Search for the cell housing the specified text and yield its (x, y) center coordinate. 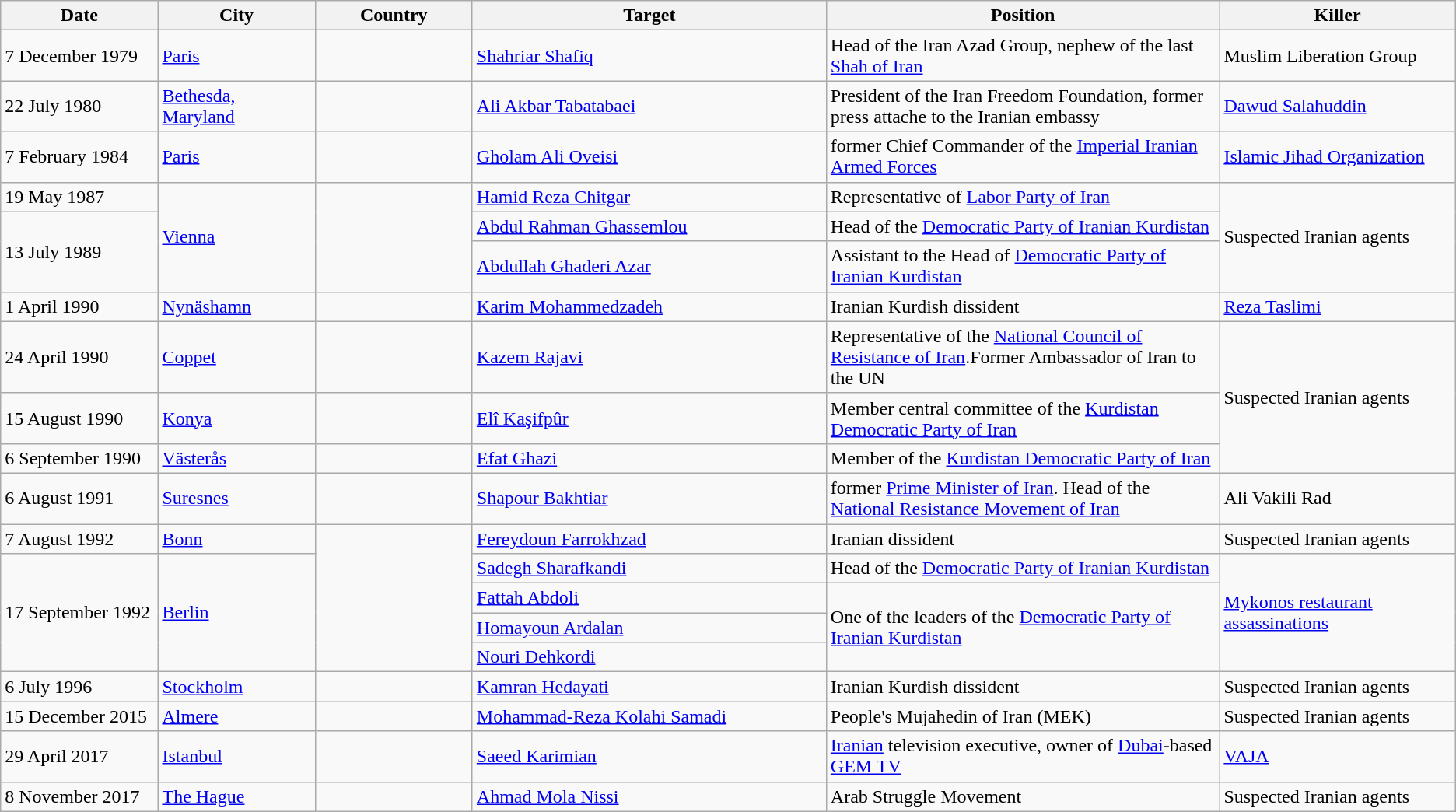
Coppet (236, 357)
Suresnes (236, 498)
13 July 1989 (79, 252)
6 August 1991 (79, 498)
29 April 2017 (79, 756)
Nynäshamn (236, 306)
Karim Mohammedzadeh (649, 306)
Stockholm (236, 687)
6 July 1996 (79, 687)
Reza Taslimi (1338, 306)
6 September 1990 (79, 458)
Gholam Ali Oveisi (649, 157)
Shahriar Shafiq (649, 56)
Assistant to the Head of Democratic Party of Iranian Kurdistan (1023, 266)
Killer (1338, 16)
City (236, 16)
Country (394, 16)
Ahmad Mola Nissi (649, 796)
Mohammad-Reza Kolahi Samadi (649, 716)
19 May 1987 (79, 197)
24 April 1990 (79, 357)
Saeed Karimian (649, 756)
Kazem Rajavi (649, 357)
Bethesda, Maryland (236, 106)
7 December 1979 (79, 56)
President of the Iran Freedom Foundation, former press attache to the Iranian embassy (1023, 106)
Iranian television executive, owner of Dubai-based GEM TV (1023, 756)
17 September 1992 (79, 613)
Vienna (236, 236)
22 July 1980 (79, 106)
Hamid Reza Chitgar (649, 197)
1 April 1990 (79, 306)
Representative of the National Council of Resistance of Iran.Former Ambassador of Iran to the UN (1023, 357)
Iranian dissident (1023, 539)
Ali Akbar Tabatabaei (649, 106)
Arab Struggle Movement (1023, 796)
7 August 1992 (79, 539)
Bonn (236, 539)
Nouri Dehkordi (649, 657)
Berlin (236, 613)
8 November 2017 (79, 796)
7 February 1984 (79, 157)
Head of the Iran Azad Group, nephew of the last Shah of Iran (1023, 56)
Sadegh Sharafkandi (649, 569)
VAJA (1338, 756)
Dawud Salahuddin (1338, 106)
Shapour Bakhtiar (649, 498)
Fereydoun Farrokhzad (649, 539)
former Prime Minister of Iran. Head of the National Resistance Movement of Iran (1023, 498)
Istanbul (236, 756)
Member of the Kurdistan Democratic Party of Iran (1023, 458)
Kamran Hedayati (649, 687)
Homayoun Ardalan (649, 628)
Mykonos restaurant assassinations (1338, 613)
Almere (236, 716)
15 August 1990 (79, 418)
One of the leaders of the Democratic Party of Iranian Kurdistan (1023, 628)
15 December 2015 (79, 716)
Ali Vakili Rad (1338, 498)
Konya (236, 418)
Elî Kaşifpûr (649, 418)
Västerås (236, 458)
People's Mujahedin of Iran (MEK) (1023, 716)
The Hague (236, 796)
Muslim Liberation Group (1338, 56)
Fattah Abdoli (649, 598)
Abdul Rahman Ghassemlou (649, 226)
Abdullah Ghaderi Azar (649, 266)
Target (649, 16)
former Chief Commander of the Imperial Iranian Armed Forces (1023, 157)
Representative of Labor Party of Iran (1023, 197)
Efat Ghazi (649, 458)
Islamic Jihad Organization (1338, 157)
Position (1023, 16)
Date (79, 16)
Member central committee of the Kurdistan Democratic Party of Iran (1023, 418)
